Output the [X, Y] coordinate of the center of the cell containing the given text.  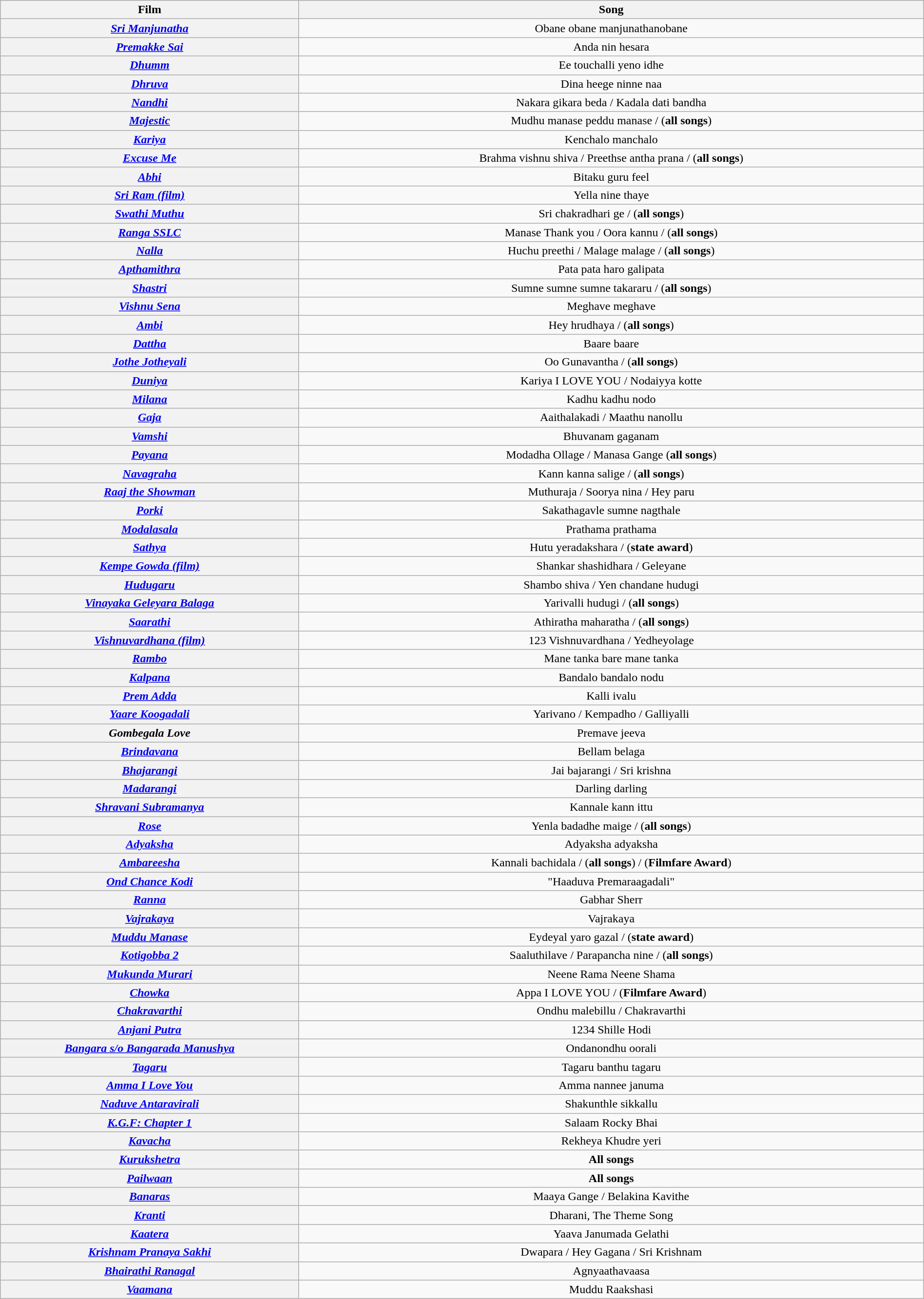
Yarivano / Kempadho / Galliyalli [611, 714]
Salaam Rocky Bhai [611, 1122]
Saaluthilave / Parapancha nine / (all songs) [611, 955]
Kotigobba 2 [150, 955]
Bhairathi Ranagal [150, 1271]
Kariya I LOVE YOU / Nodaiyya kotte [611, 381]
Vaamana [150, 1289]
Mane tanka bare mane tanka [611, 659]
Ranga SSLC [150, 232]
Mukunda Murari [150, 974]
123 Vishnuvardhana / Yedheyolage [611, 640]
Vishnuvardhana (film) [150, 640]
Nalla [150, 251]
Vamshi [150, 436]
Shambo shiva / Yen chandane hudugi [611, 585]
Swathi Muthu [150, 213]
Hutu yeradakshara / (state award) [611, 548]
Bitaku guru feel [611, 176]
Bhuvanam gaganam [611, 436]
Brahma vishnu shiva / Preethse antha prana / (all songs) [611, 158]
Kurukshetra [150, 1160]
Huchu preethi / Malage malage / (all songs) [611, 251]
Kaatera [150, 1234]
Sumne sumne sumne takararu / (all songs) [611, 288]
"Haaduva Premaraagadali" [611, 881]
Ranna [150, 900]
Kalli ivalu [611, 696]
Prathama prathama [611, 529]
Yenla badadhe maige / (all songs) [611, 826]
Kranti [150, 1215]
Sri Manjunatha [150, 28]
Oo Gunavantha / (all songs) [611, 362]
Neene Rama Neene Shama [611, 974]
Anda nin hesara [611, 47]
Nakara gikara beda / Kadala dati bandha [611, 102]
Muddu Raakshasi [611, 1289]
Film [150, 10]
Madarangi [150, 788]
Ond Chance Kodi [150, 881]
Rambo [150, 659]
Athiratha maharatha / (all songs) [611, 622]
Shastri [150, 288]
Pata pata haro galipata [611, 269]
Brindavana [150, 751]
Ambi [150, 325]
Hey hrudhaya / (all songs) [611, 325]
Appa I LOVE YOU / (Filmfare Award) [611, 993]
Song [611, 10]
Sri chakradhari ge / (all songs) [611, 213]
Anjani Putra [150, 1030]
Nandhi [150, 102]
Obane obane manjunathanobane [611, 28]
Jai bajarangi / Sri krishna [611, 770]
Gabhar Sherr [611, 900]
Adyaksha [150, 844]
Banaras [150, 1197]
Saarathi [150, 622]
Ambareesha [150, 863]
Kenchalo manchalo [611, 139]
Ondhu malebillu / Chakravarthi [611, 1011]
Premave jeeva [611, 733]
Yaare Koogadali [150, 714]
Majestic [150, 121]
Shakunthle sikkallu [611, 1104]
Navagraha [150, 473]
Modadha Ollage / Manasa Gange (all songs) [611, 455]
K.G.F: Chapter 1 [150, 1122]
Vinayaka Geleyara Balaga [150, 603]
Muddu Manase [150, 937]
Raaj the Showman [150, 492]
Ondanondhu oorali [611, 1048]
Payana [150, 455]
Bhajarangi [150, 770]
Sathya [150, 548]
Amma I Love You [150, 1085]
Bandalo bandalo nodu [611, 677]
Apthamithra [150, 269]
Baare baare [611, 344]
Bangara s/o Bangarada Manushya [150, 1048]
Dattha [150, 344]
Yarivalli hudugi / (all songs) [611, 603]
Kann kanna salige / (all songs) [611, 473]
Shankar shashidhara / Geleyane [611, 566]
Ee touchalli yeno idhe [611, 65]
Adyaksha adyaksha [611, 844]
Chakravarthi [150, 1011]
Eydeyal yaro gazal / (state award) [611, 937]
Yella nine thaye [611, 195]
Hudugaru [150, 585]
Krishnam Pranaya Sakhi [150, 1252]
Aaithalakadi / Maathu nanollu [611, 418]
Milana [150, 399]
Excuse Me [150, 158]
Sri Ram (film) [150, 195]
Agnyaathavaasa [611, 1271]
Dhruva [150, 84]
Shravani Subramanya [150, 807]
Prem Adda [150, 696]
Vishnu Sena [150, 306]
Pailwaan [150, 1178]
Amma nannee januma [611, 1085]
Rose [150, 826]
Kempe Gowda (film) [150, 566]
Kadhu kadhu nodo [611, 399]
Kalpana [150, 677]
Kannali bachidala / (all songs) / (Filmfare Award) [611, 863]
Tagaru [150, 1067]
Kannale kann ittu [611, 807]
Chowka [150, 993]
Duniya [150, 381]
Dina heege ninne naa [611, 84]
Naduve Antaravirali [150, 1104]
Tagaru banthu tagaru [611, 1067]
Rekheya Khudre yeri [611, 1141]
Mudhu manase peddu manase / (all songs) [611, 121]
Darling darling [611, 788]
Gombegala Love [150, 733]
Maaya Gange / Belakina Kavithe [611, 1197]
Sakathagavle sumne nagthale [611, 510]
1234 Shille Hodi [611, 1030]
Dwapara / Hey Gagana / Sri Krishnam [611, 1252]
Modalasala [150, 529]
Yaava Janumada Gelathi [611, 1234]
Jothe Jotheyali [150, 362]
Dhumm [150, 65]
Dharani, The Theme Song [611, 1215]
Kariya [150, 139]
Gaja [150, 418]
Manase Thank you / Oora kannu / (all songs) [611, 232]
Bellam belaga [611, 751]
Abhi [150, 176]
Kavacha [150, 1141]
Meghave meghave [611, 306]
Porki [150, 510]
Premakke Sai [150, 47]
Muthuraja / Soorya nina / Hey paru [611, 492]
